Return the [X, Y] coordinate for the center point of the cell that contains the specified text.  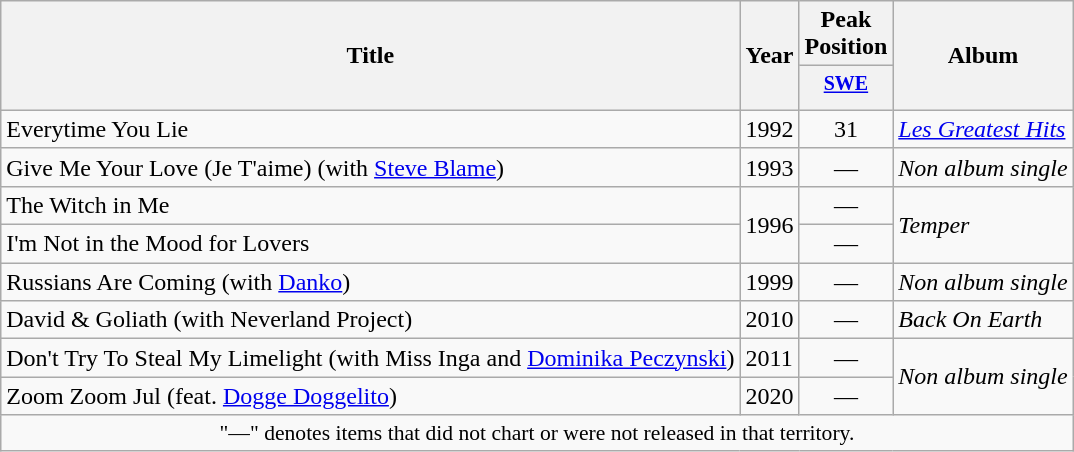
"—" denotes items that did not chart or were not released in that territory. [537, 433]
Give Me Your Love (Je T'aime) (with Steve Blame) [370, 167]
1993 [770, 167]
31 [846, 129]
The Witch in Me [370, 205]
1992 [770, 129]
I'm Not in the Mood for Lovers [370, 244]
Russians Are Coming (with Danko) [370, 282]
Back On Earth [983, 320]
Everytime You Lie [370, 129]
2020 [770, 396]
Les Greatest Hits [983, 129]
Year [770, 56]
Title [370, 56]
Don't Try To Steal My Limelight (with Miss Inga and Dominika Peczynski) [370, 358]
SWE [846, 88]
Temper [983, 224]
David & Goliath (with Neverland Project) [370, 320]
2010 [770, 320]
Peak Position [846, 34]
1999 [770, 282]
1996 [770, 224]
Zoom Zoom Jul (feat. Dogge Doggelito) [370, 396]
2011 [770, 358]
Album [983, 56]
